Capture the cell that displays the provided text and extract its [X, Y] central coordinate. 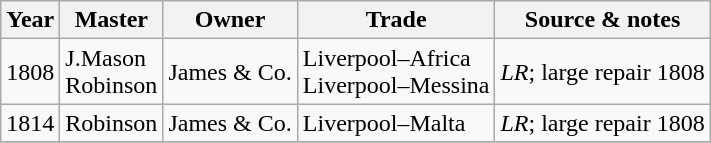
Trade [396, 20]
Year [30, 20]
Master [112, 20]
J.MasonRobinson [112, 72]
1808 [30, 72]
Robinson [112, 123]
Source & notes [602, 20]
Liverpool–AfricaLiverpool–Messina [396, 72]
1814 [30, 123]
Liverpool–Malta [396, 123]
Owner [230, 20]
